Capture the cell that displays the provided text and extract its [x, y] central coordinate. 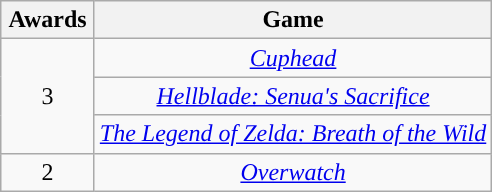
2 [48, 172]
3 [48, 96]
Hellblade: Senua's Sacrifice [292, 96]
Cuphead [292, 58]
The Legend of Zelda: Breath of the Wild [292, 134]
Awards [48, 20]
Overwatch [292, 172]
Game [292, 20]
